Provide the [X, Y] coordinate of the cell's center where the given text is located.  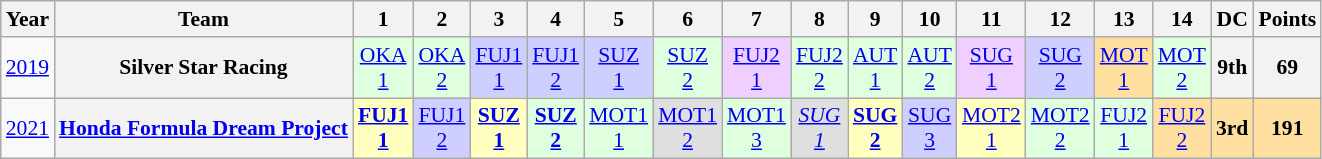
11 [992, 19]
AUT2 [929, 68]
Year [28, 19]
MOT11 [618, 128]
MOT12 [688, 128]
MOT21 [992, 128]
9 [876, 19]
3 [498, 19]
8 [820, 19]
Honda Formula Dream Project [204, 128]
2019 [28, 68]
2 [442, 19]
7 [756, 19]
10 [929, 19]
SUG3 [929, 128]
2021 [28, 128]
5 [618, 19]
12 [1060, 19]
OKA2 [442, 68]
MOT2 [1182, 68]
MOT13 [756, 128]
Points [1287, 19]
9th [1232, 68]
OKA1 [383, 68]
191 [1287, 128]
6 [688, 19]
1 [383, 19]
69 [1287, 68]
Team [204, 19]
DC [1232, 19]
3rd [1232, 128]
MOT22 [1060, 128]
Silver Star Racing [204, 68]
MOT1 [1124, 68]
13 [1124, 19]
AUT1 [876, 68]
14 [1182, 19]
4 [556, 19]
